Pinpoint the cell where the given text exists, returning its (X, Y) midpoint coordinate. 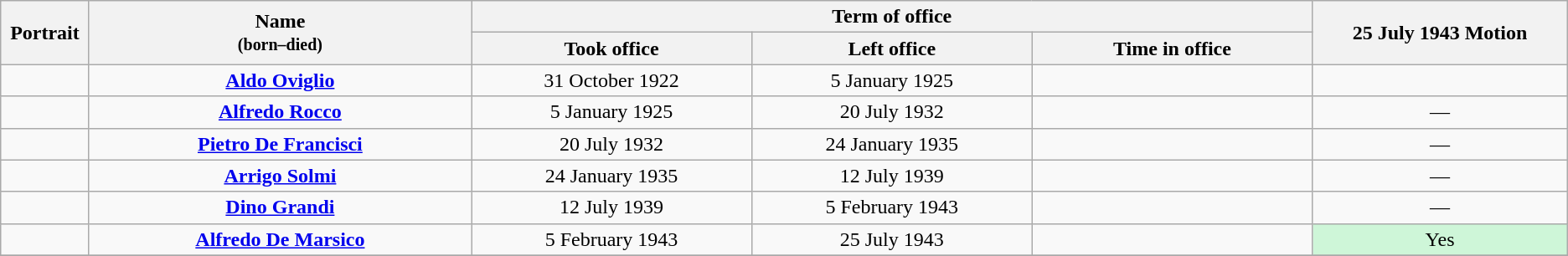
Took office (611, 49)
31 October 1922 (611, 80)
Alfredo De Marsico (280, 239)
Time in office (1173, 49)
25 July 1943 Motion (1440, 33)
Term of office (892, 17)
Pietro De Francisci (280, 144)
Dino Grandi (280, 207)
Left office (891, 49)
Aldo Oviglio (280, 80)
Portrait (45, 33)
Name(born–died) (280, 33)
Arrigo Solmi (280, 176)
Alfredo Rocco (280, 112)
Yes (1440, 239)
25 July 1943 (891, 239)
